Return the [X, Y] coordinate for the center point of the cell that contains the specified text.  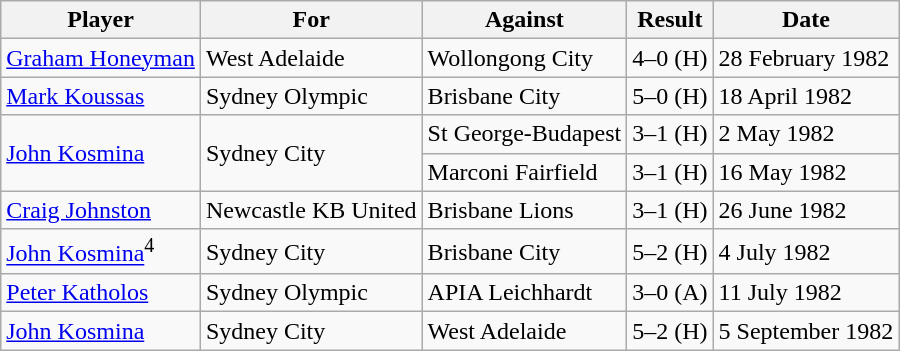
Date [806, 20]
18 April 1982 [806, 96]
5–0 (H) [670, 96]
Mark Koussas [101, 96]
28 February 1982 [806, 58]
26 June 1982 [806, 210]
Craig Johnston [101, 210]
Brisbane Lions [524, 210]
For [311, 20]
5 September 1982 [806, 331]
2 May 1982 [806, 134]
Player [101, 20]
Graham Honeyman [101, 58]
Newcastle KB United [311, 210]
11 July 1982 [806, 293]
4–0 (H) [670, 58]
Peter Katholos [101, 293]
Against [524, 20]
16 May 1982 [806, 172]
Wollongong City [524, 58]
3–0 (A) [670, 293]
Result [670, 20]
St George-Budapest [524, 134]
Marconi Fairfield [524, 172]
John Kosmina4 [101, 252]
4 July 1982 [806, 252]
APIA Leichhardt [524, 293]
